Return (X, Y) of the center of cell containing provided text 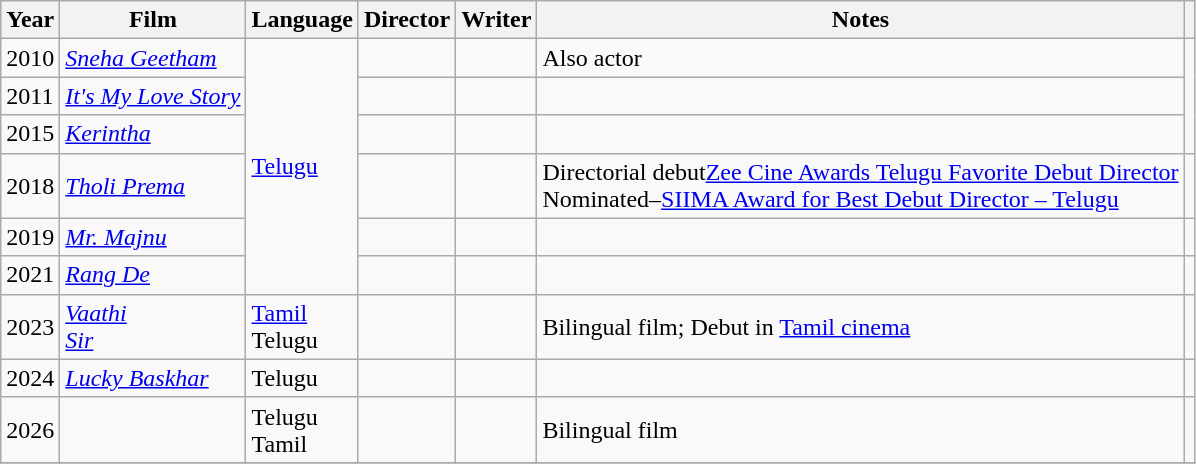
Director (406, 20)
2026 (30, 430)
2010 (30, 58)
2018 (30, 186)
Also actor (860, 58)
2023 (30, 326)
Directorial debutZee Cine Awards Telugu Favorite Debut DirectorNominated–SIIMA Award for Best Debut Director – Telugu (860, 186)
2021 (30, 275)
Film (153, 20)
Sneha Geetham (153, 58)
2024 (30, 378)
VaathiSir (153, 326)
Notes (860, 20)
Tholi Prema (153, 186)
Writer (496, 20)
Bilingual film; Debut in Tamil cinema (860, 326)
2015 (30, 134)
2019 (30, 237)
Year (30, 20)
TamilTelugu (302, 326)
Kerintha (153, 134)
2011 (30, 96)
Language (302, 20)
Lucky Baskhar (153, 378)
TeluguTamil (302, 430)
Bilingual film (860, 430)
It's My Love Story (153, 96)
Rang De (153, 275)
Mr. Majnu (153, 237)
